Find where the given text appears and provide that cell's center as [x, y] coordinate. 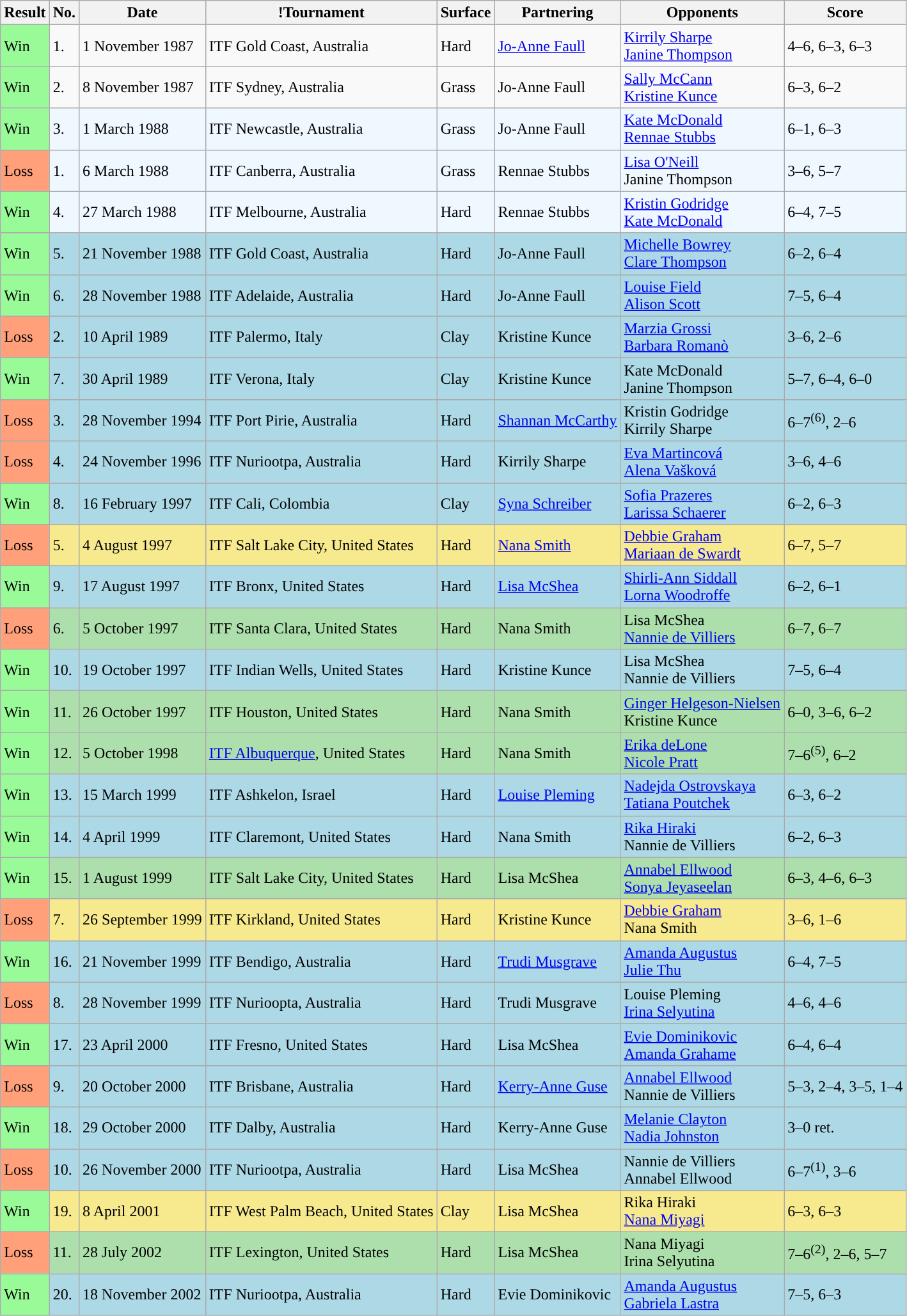
5–7, 6–4, 6–0 [846, 379]
1 November 1987 [143, 46]
Partnering [558, 13]
6–1, 6–3 [846, 129]
Sally McCann Kristine Kunce [702, 87]
ITF Verona, Italy [321, 379]
Syna Schreiber [558, 503]
26 September 1999 [143, 920]
Surface [466, 13]
18. [64, 1127]
ITF West Palm Beach, United States [321, 1212]
Louise Pleming [558, 795]
ITF Palermo, Italy [321, 337]
20. [64, 1295]
Sofia Prazeres Larissa Schaerer [702, 503]
29 October 2000 [143, 1127]
!Tournament [321, 13]
1 August 1999 [143, 878]
7–6(5), 6–2 [846, 754]
Nana Miyagi Irina Selyutina [702, 1253]
Melanie Clayton Nadia Johnston [702, 1127]
27 March 1988 [143, 212]
ITF Kirkland, United States [321, 920]
6–3, 4–6, 6–3 [846, 878]
15. [64, 878]
6–7, 6–7 [846, 628]
ITF Lexington, United States [321, 1253]
Amanda Augustus Gabriela Lastra [702, 1295]
Ginger Helgeson-Nielsen Kristine Kunce [702, 711]
Erika deLone Nicole Pratt [702, 754]
28 November 1988 [143, 296]
Shirli-Ann Siddall Lorna Woodroffe [702, 587]
13. [64, 795]
ITF Sydney, Australia [321, 87]
Kirrily Sharpe [558, 462]
Date [143, 13]
1 March 1988 [143, 129]
28 November 1999 [143, 1003]
6–0, 3–6, 6–2 [846, 711]
Annabel Ellwood Nannie de Villiers [702, 1086]
10 April 1989 [143, 337]
3–0 ret. [846, 1127]
ITF Melbourne, Australia [321, 212]
6–4, 6–4 [846, 1044]
6–7, 5–7 [846, 545]
3–6, 2–6 [846, 337]
6 March 1988 [143, 170]
Nadejda Ostrovskaya Tatiana Poutchek [702, 795]
Result [25, 13]
30 April 1989 [143, 379]
12. [64, 754]
6–2, 6–1 [846, 587]
7–5, 6–3 [846, 1295]
Kirrily Sharpe Janine Thompson [702, 46]
ITF Dalby, Australia [321, 1127]
28 July 2002 [143, 1253]
17. [64, 1044]
20 October 2000 [143, 1086]
ITF Brisbane, Australia [321, 1086]
5 October 1998 [143, 754]
4–6, 4–6 [846, 1003]
ITF Houston, United States [321, 711]
19 October 1997 [143, 670]
No. [64, 13]
6–3, 6–3 [846, 1212]
ITF Bronx, United States [321, 587]
Annabel Ellwood Sonya Jeyaseelan [702, 878]
Lisa O'Neill Janine Thompson [702, 170]
7–6(2), 2–6, 5–7 [846, 1253]
26 October 1997 [143, 711]
18 November 2002 [143, 1295]
4–6, 6–3, 6–3 [846, 46]
Eva Martincová Alena Vašková [702, 462]
21 November 1999 [143, 961]
ITF Indian Wells, United States [321, 670]
Opponents [702, 13]
6–2, 6–4 [846, 253]
26 November 2000 [143, 1169]
3–6, 4–6 [846, 462]
ITF Albuquerque, United States [321, 754]
21 November 1988 [143, 253]
ITF Newcastle, Australia [321, 129]
Kristin Godridge Kate McDonald [702, 212]
ITF Ashkelon, Israel [321, 795]
8 April 2001 [143, 1212]
Evie Dominikovic Amanda Grahame [702, 1044]
Shannan McCarthy [558, 420]
Louise Pleming Irina Selyutina [702, 1003]
24 November 1996 [143, 462]
ITF Fresno, United States [321, 1044]
ITF Claremont, United States [321, 837]
16. [64, 961]
Marzia Grossi Barbara Romanò [702, 337]
4 April 1999 [143, 837]
ITF Nurioopta, Australia [321, 1003]
15 March 1999 [143, 795]
Michelle Bowrey Clare Thompson [702, 253]
Kate McDonald Janine Thompson [702, 379]
Rika Hiraki Nannie de Villiers [702, 837]
16 February 1997 [143, 503]
28 November 1994 [143, 420]
5 October 1997 [143, 628]
ITF Bendigo, Australia [321, 961]
17 August 1997 [143, 587]
3–6, 1–6 [846, 920]
6–7(6), 2–6 [846, 420]
Nannie de Villiers Annabel Ellwood [702, 1169]
ITF Port Pirie, Australia [321, 420]
ITF Cali, Colombia [321, 503]
8 November 1987 [143, 87]
Kate McDonald Rennae Stubbs [702, 129]
4 August 1997 [143, 545]
14. [64, 837]
Score [846, 13]
Debbie Graham Mariaan de Swardt [702, 545]
ITF Adelaide, Australia [321, 296]
ITF Santa Clara, United States [321, 628]
Kristin Godridge Kirrily Sharpe [702, 420]
Louise Field Alison Scott [702, 296]
5–3, 2–4, 3–5, 1–4 [846, 1086]
6–7(1), 3–6 [846, 1169]
Debbie Graham Nana Smith [702, 920]
19. [64, 1212]
Evie Dominikovic [558, 1295]
3–6, 5–7 [846, 170]
Rika Hiraki Nana Miyagi [702, 1212]
Amanda Augustus Julie Thu [702, 961]
ITF Canberra, Australia [321, 170]
23 April 2000 [143, 1044]
